Find where the given text appears and provide that cell's center as [X, Y] coordinate. 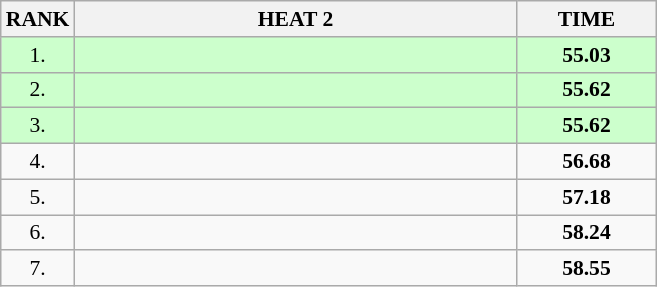
7. [38, 269]
2. [38, 90]
HEAT 2 [295, 19]
RANK [38, 19]
58.24 [587, 233]
5. [38, 197]
TIME [587, 19]
4. [38, 162]
6. [38, 233]
55.03 [587, 55]
57.18 [587, 197]
56.68 [587, 162]
1. [38, 55]
3. [38, 126]
58.55 [587, 269]
